Locate the cell with the specified text and output its (X, Y) center coordinate. 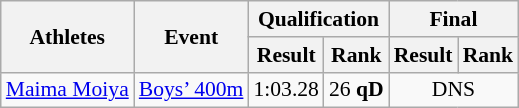
Maima Moiya (68, 90)
DNS (454, 90)
Event (192, 36)
26 qD (356, 90)
Athletes (68, 36)
1:03.28 (286, 90)
Final (454, 19)
Qualification (318, 19)
Boys’ 400m (192, 90)
